Scan for the cell matching the given text and deliver its [X, Y] coordinate at center. 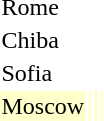
Sofia [43, 73]
Moscow [43, 106]
Chiba [43, 40]
